Scan for the cell matching the given text and deliver its (X, Y) coordinate at center. 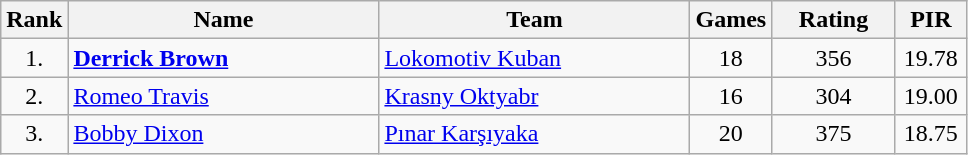
Rank (34, 20)
Team (534, 20)
Pınar Karşıyaka (534, 134)
Romeo Travis (224, 96)
16 (731, 96)
304 (834, 96)
Games (731, 20)
3. (34, 134)
1. (34, 58)
2. (34, 96)
19.00 (930, 96)
356 (834, 58)
19.78 (930, 58)
375 (834, 134)
Rating (834, 20)
20 (731, 134)
18.75 (930, 134)
PIR (930, 20)
Derrick Brown (224, 58)
Lokomotiv Kuban (534, 58)
Bobby Dixon (224, 134)
Name (224, 20)
18 (731, 58)
Krasny Oktyabr (534, 96)
